Capture the cell that displays the provided text and extract its [x, y] central coordinate. 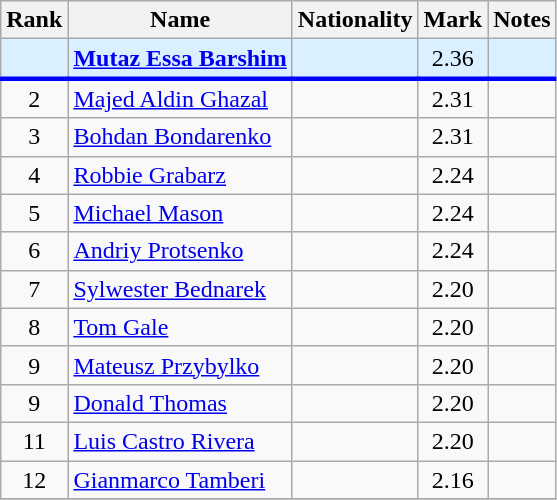
Andriy Protsenko [180, 251]
Donald Thomas [180, 403]
Gianmarco Tamberi [180, 479]
4 [34, 175]
Sylwester Bednarek [180, 289]
Majed Aldin Ghazal [180, 98]
12 [34, 479]
3 [34, 137]
11 [34, 441]
Nationality [355, 20]
Mark [453, 20]
2 [34, 98]
2.16 [453, 479]
6 [34, 251]
Bohdan Bondarenko [180, 137]
2.36 [453, 59]
Mutaz Essa Barshim [180, 59]
8 [34, 327]
Luis Castro Rivera [180, 441]
5 [34, 213]
Notes [522, 20]
7 [34, 289]
Rank [34, 20]
Michael Mason [180, 213]
Name [180, 20]
Mateusz Przybylko [180, 365]
Tom Gale [180, 327]
Robbie Grabarz [180, 175]
